Find where the given text appears and provide that cell's center as [x, y] coordinate. 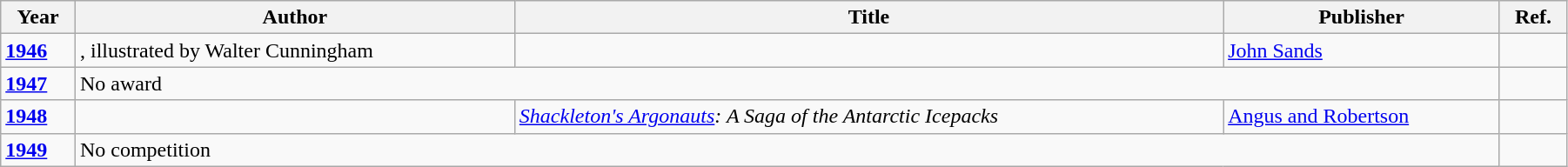
1949 [38, 150]
1947 [38, 83]
Year [38, 17]
1948 [38, 117]
, illustrated by Walter Cunningham [294, 50]
Shackleton's Argonauts: A Saga of the Antarctic Icepacks [868, 117]
Angus and Robertson [1362, 117]
No award [787, 83]
1946 [38, 50]
No competition [787, 150]
John Sands [1362, 50]
Publisher [1362, 17]
Author [294, 17]
Ref. [1533, 17]
Title [868, 17]
